Return the (X, Y) coordinate for the center point of the cell that contains the specified text.  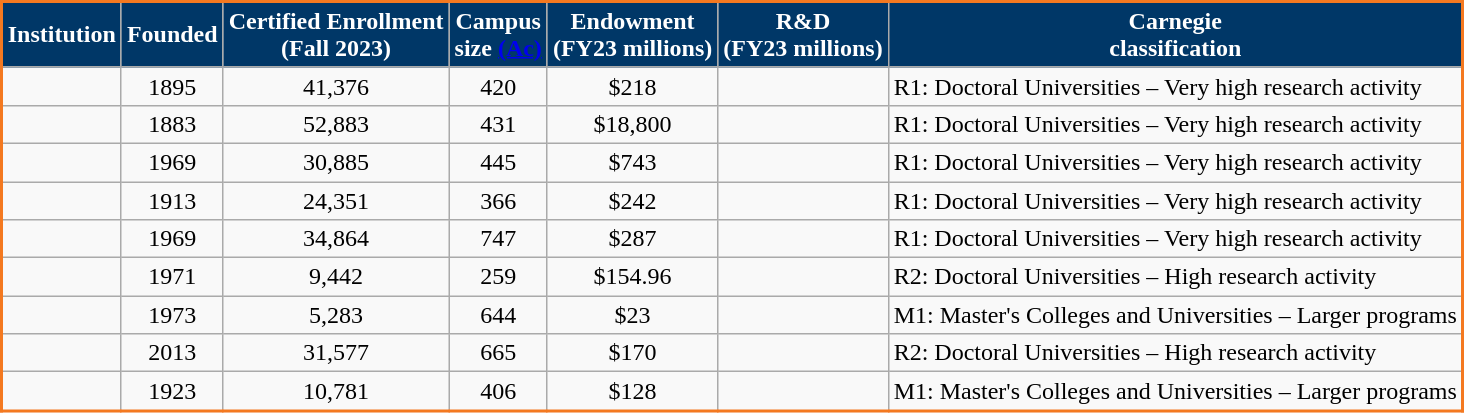
$743 (632, 162)
Certified Enrollment(Fall 2023) (336, 35)
259 (498, 277)
366 (498, 201)
Founded (172, 35)
$287 (632, 239)
9,442 (336, 277)
R&D(FY23 millions) (803, 35)
$154.96 (632, 277)
2013 (172, 353)
431 (498, 124)
665 (498, 353)
644 (498, 315)
Carnegieclassification (1176, 35)
Institution (62, 35)
1883 (172, 124)
1913 (172, 201)
10,781 (336, 392)
24,351 (336, 201)
52,883 (336, 124)
30,885 (336, 162)
31,577 (336, 353)
$170 (632, 353)
1923 (172, 392)
445 (498, 162)
$242 (632, 201)
41,376 (336, 86)
$18,800 (632, 124)
Endowment (FY23 millions) (632, 35)
747 (498, 239)
1971 (172, 277)
$218 (632, 86)
420 (498, 86)
1973 (172, 315)
5,283 (336, 315)
$23 (632, 315)
34,864 (336, 239)
Campussize (Ac) (498, 35)
1895 (172, 86)
$128 (632, 392)
406 (498, 392)
